Detect which cell encompasses the target text, then output its [x, y] center coordinate. 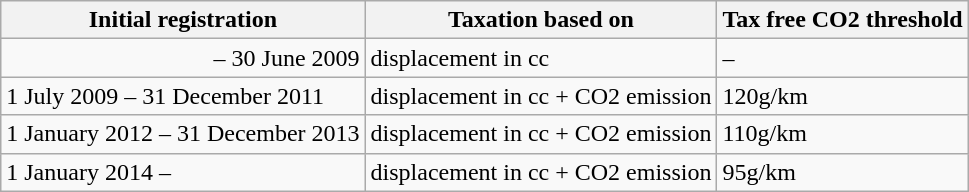
1 July 2009 – 31 December 2011 [183, 96]
displacement in cc [541, 58]
120g/km [842, 96]
Tax free CO2 threshold [842, 20]
Initial registration [183, 20]
1 January 2012 – 31 December 2013 [183, 134]
1 January 2014 – [183, 172]
110g/km [842, 134]
– [842, 58]
95g/km [842, 172]
Taxation based on [541, 20]
– 30 June 2009 [183, 58]
